Return the [X, Y] coordinate for the center point of the cell that contains the specified text.  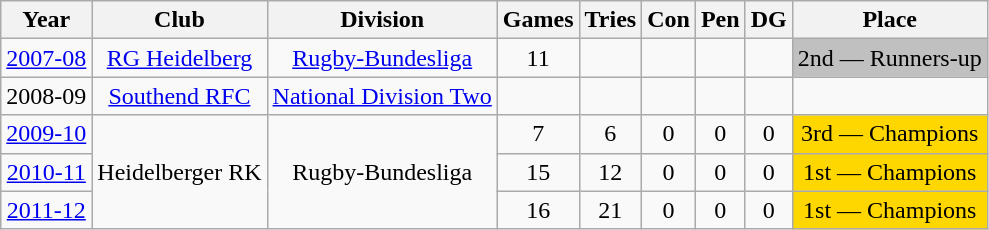
2007-08 [46, 58]
15 [538, 172]
2010-11 [46, 172]
National Division Two [382, 96]
RG Heidelberg [180, 58]
7 [538, 134]
Pen [720, 20]
6 [610, 134]
Southend RFC [180, 96]
2nd — Runners-up [890, 58]
Year [46, 20]
11 [538, 58]
2008-09 [46, 96]
Tries [610, 20]
Club [180, 20]
Heidelberger RK [180, 172]
2009-10 [46, 134]
Division [382, 20]
21 [610, 210]
3rd — Champions [890, 134]
Con [669, 20]
12 [610, 172]
Place [890, 20]
2011-12 [46, 210]
16 [538, 210]
Games [538, 20]
DG [768, 20]
